Identify which cell holds the provided text, then report its [X, Y] central coordinate. 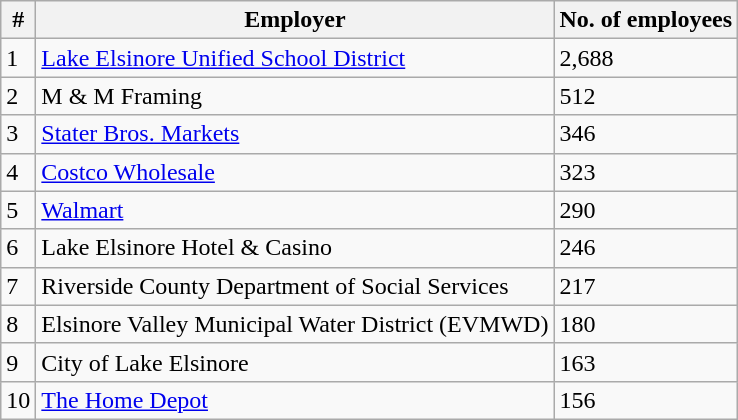
The Home Depot [295, 400]
512 [646, 96]
Lake Elsinore Unified School District [295, 58]
8 [18, 324]
2 [18, 96]
No. of employees [646, 20]
246 [646, 248]
7 [18, 286]
2,688 [646, 58]
Costco Wholesale [295, 172]
163 [646, 362]
Elsinore Valley Municipal Water District (EVMWD) [295, 324]
M & M Framing [295, 96]
323 [646, 172]
10 [18, 400]
6 [18, 248]
4 [18, 172]
217 [646, 286]
3 [18, 134]
9 [18, 362]
1 [18, 58]
156 [646, 400]
Employer [295, 20]
# [18, 20]
Walmart [295, 210]
290 [646, 210]
346 [646, 134]
Lake Elsinore Hotel & Casino [295, 248]
180 [646, 324]
5 [18, 210]
Riverside County Department of Social Services [295, 286]
City of Lake Elsinore [295, 362]
Stater Bros. Markets [295, 134]
